From the cell containing the given text, extract its center point as (x, y) coordinate. 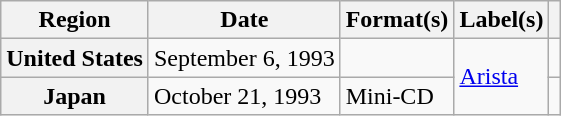
United States (75, 58)
Japan (75, 96)
Format(s) (397, 20)
Mini-CD (397, 96)
Label(s) (502, 20)
Arista (502, 77)
Date (244, 20)
September 6, 1993 (244, 58)
October 21, 1993 (244, 96)
Region (75, 20)
